Scan for the cell matching the given text and deliver its [X, Y] coordinate at center. 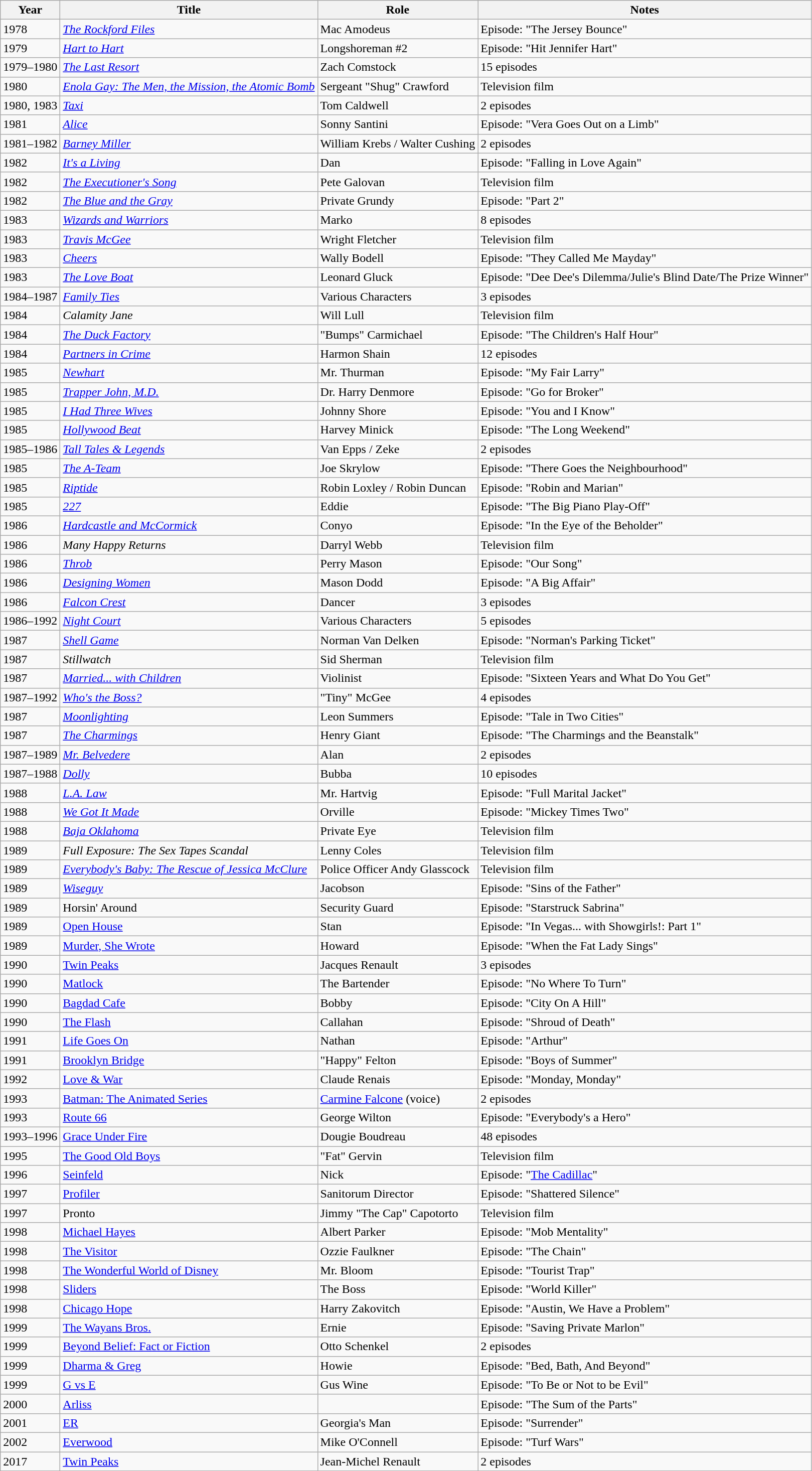
Profiler [189, 1194]
Enola Gay: The Men, the Mission, the Atomic Bomb [189, 86]
Episode: "Arthur" [645, 1041]
Nathan [398, 1041]
Police Officer Andy Glasscock [398, 869]
Episode: "Dee Dee's Dilemma/Julie's Blind Date/The Prize Winner" [645, 277]
Mr. Thurman [398, 373]
Murder, She Wrote [189, 946]
Horsin' Around [189, 908]
Violinist [398, 678]
Perry Mason [398, 564]
I Had Three Wives [189, 411]
Episode: "Hit Jennifer Hart" [645, 48]
Newhart [189, 373]
Episode: "Vera Goes Out on a Limb" [645, 124]
1979–1980 [30, 67]
Harvey Minick [398, 430]
Dharma & Greg [189, 1366]
1985–1986 [30, 449]
Episode: "The Long Weekend" [645, 430]
The Charmings [189, 735]
Pronto [189, 1213]
Love & War [189, 1079]
Episode: "Sixteen Years and What Do You Get" [645, 678]
1987–1992 [30, 697]
Episode: "My Fair Larry" [645, 373]
Episode: "Robin and Marian" [645, 487]
Episode: "A Big Affair" [645, 583]
48 episodes [645, 1136]
Episode: "Turf Wars" [645, 1442]
15 episodes [645, 67]
Episode: "Falling in Love Again" [645, 163]
Episode: "City On A Hill" [645, 1003]
Dolly [189, 774]
The Rockford Files [189, 29]
Ernie [398, 1328]
Brooklyn Bridge [189, 1060]
Shell Game [189, 640]
Sanitorum Director [398, 1194]
The A-Team [189, 468]
Matlock [189, 984]
12 episodes [645, 354]
Who's the Boss? [189, 697]
The Flash [189, 1022]
Episode: "Bed, Bath, And Beyond" [645, 1366]
Albert Parker [398, 1232]
4 episodes [645, 697]
Episode: "You and I Know" [645, 411]
Wright Fletcher [398, 239]
Episode: "The Big Piano Play-Off" [645, 506]
1987–1988 [30, 774]
The Boss [398, 1289]
Jacques Renault [398, 965]
Episode: "They Called Me Mayday" [645, 258]
Route 66 [189, 1117]
Arliss [189, 1404]
Episode: "Tale in Two Cities" [645, 716]
Tom Caldwell [398, 105]
Michael Hayes [189, 1232]
1984–1987 [30, 297]
Leon Summers [398, 716]
Episode: "Mob Mentality" [645, 1232]
Year [30, 10]
Episode: "Everybody's a Hero" [645, 1117]
ER [189, 1423]
Georgia's Man [398, 1423]
G vs E [189, 1385]
Sonny Santini [398, 124]
Lenny Coles [398, 850]
Episode: "Go for Broker" [645, 392]
Callahan [398, 1022]
We Got It Made [189, 812]
Episode: "Shattered Silence" [645, 1194]
Episode: "Starstruck Sabrina" [645, 908]
The Good Old Boys [189, 1155]
Episode: "Surrender" [645, 1423]
Private Eye [398, 831]
Zach Comstock [398, 67]
2001 [30, 1423]
Episode: "No Where To Turn" [645, 984]
"Happy" Felton [398, 1060]
Johnny Shore [398, 411]
Tall Tales & Legends [189, 449]
Episode: "Shroud of Death" [645, 1022]
Episode: "Mickey Times Two" [645, 812]
Grace Under Fire [189, 1136]
5 episodes [645, 621]
Wiseguy [189, 889]
2017 [30, 1461]
Wally Bodell [398, 258]
Marko [398, 220]
Nick [398, 1175]
Robin Loxley / Robin Duncan [398, 487]
Falcon Crest [189, 602]
It's a Living [189, 163]
The Wonderful World of Disney [189, 1270]
Riptide [189, 487]
The Last Resort [189, 67]
Moonlighting [189, 716]
1979 [30, 48]
Episode: "To Be or Not to be Evil" [645, 1385]
"Fat" Gervin [398, 1155]
Cheers [189, 258]
Hollywood Beat [189, 430]
1978 [30, 29]
Designing Women [189, 583]
Family Ties [189, 297]
Stillwatch [189, 659]
Dan [398, 163]
Hardcastle and McCormick [189, 525]
Episode: "In Vegas... with Showgirls!: Part 1" [645, 927]
Bagdad Cafe [189, 1003]
Henry Giant [398, 735]
Dougie Boudreau [398, 1136]
2000 [30, 1404]
Leonard Gluck [398, 277]
Episode: "There Goes the Neighbourhood" [645, 468]
The Wayans Bros. [189, 1328]
1987–1989 [30, 755]
227 [189, 506]
Married... with Children [189, 678]
1992 [30, 1079]
Sergeant "Shug" Crawford [398, 86]
Everwood [189, 1442]
Jimmy "The Cap" Capotorto [398, 1213]
Claude Renais [398, 1079]
Will Lull [398, 316]
Longshoreman #2 [398, 48]
Travis McGee [189, 239]
Episode: "Sins of the Father" [645, 889]
The Bartender [398, 984]
Howard [398, 946]
Van Epps / Zeke [398, 449]
Sliders [189, 1289]
Episode: "Norman's Parking Ticket" [645, 640]
William Krebs / Walter Cushing [398, 143]
1981 [30, 124]
Episode: "Part 2" [645, 201]
L.A. Law [189, 793]
Mason Dodd [398, 583]
George Wilton [398, 1117]
Darryl Webb [398, 544]
Episode: "Full Marital Jacket" [645, 793]
Episode: "The Sum of the Parts" [645, 1404]
1986–1992 [30, 621]
Dancer [398, 602]
Mr. Bloom [398, 1270]
Joe Skrylow [398, 468]
1980, 1983 [30, 105]
Full Exposure: The Sex Tapes Scandal [189, 850]
Throb [189, 564]
Night Court [189, 621]
Mike O'Connell [398, 1442]
The Love Boat [189, 277]
"Tiny" McGee [398, 697]
Open House [189, 927]
Mr. Hartvig [398, 793]
The Blue and the Gray [189, 201]
Stan [398, 927]
2002 [30, 1442]
Beyond Belief: Fact or Fiction [189, 1347]
"Bumps" Carmichael [398, 335]
Many Happy Returns [189, 544]
Conyo [398, 525]
Private Grundy [398, 201]
Alan [398, 755]
Notes [645, 10]
Mac Amodeus [398, 29]
1996 [30, 1175]
Episode: "The Cadillac" [645, 1175]
1981–1982 [30, 143]
Episode: "The Jersey Bounce" [645, 29]
1980 [30, 86]
Life Goes On [189, 1041]
Episode: "Boys of Summer" [645, 1060]
Chicago Hope [189, 1308]
Otto Schenkel [398, 1347]
Sid Sherman [398, 659]
Episode: "The Charmings and the Beanstalk" [645, 735]
Baja Oklahoma [189, 831]
Eddie [398, 506]
Jean-Michel Renault [398, 1461]
Carmine Falcone (voice) [398, 1098]
Barney Miller [189, 143]
Episode: "Saving Private Marlon" [645, 1328]
Seinfeld [189, 1175]
The Duck Factory [189, 335]
Harry Zakovitch [398, 1308]
Calamity Jane [189, 316]
Security Guard [398, 908]
8 episodes [645, 220]
Orville [398, 812]
Episode: "The Children's Half Hour" [645, 335]
Episode: "Our Song" [645, 564]
1993–1996 [30, 1136]
Partners in Crime [189, 354]
Harmon Shain [398, 354]
Alice [189, 124]
Howie [398, 1366]
Episode: "When the Fat Lady Sings" [645, 946]
Episode: "The Chain" [645, 1251]
Everybody's Baby: The Rescue of Jessica McClure [189, 869]
Ozzie Faulkner [398, 1251]
10 episodes [645, 774]
Hart to Hart [189, 48]
The Executioner's Song [189, 182]
Bobby [398, 1003]
Trapper John, M.D. [189, 392]
Taxi [189, 105]
Jacobson [398, 889]
Wizards and Warriors [189, 220]
1995 [30, 1155]
Episode: "Tourist Trap" [645, 1270]
Pete Galovan [398, 182]
Episode: "Monday, Monday" [645, 1079]
Title [189, 10]
Role [398, 10]
Norman Van Delken [398, 640]
Episode: "In the Eye of the Beholder" [645, 525]
Bubba [398, 774]
The Visitor [189, 1251]
Episode: "Austin, We Have a Problem" [645, 1308]
Batman: The Animated Series [189, 1098]
Mr. Belvedere [189, 755]
Episode: "World Killer" [645, 1289]
Gus Wine [398, 1385]
Dr. Harry Denmore [398, 392]
